Capture the cell that displays the provided text and extract its (x, y) central coordinate. 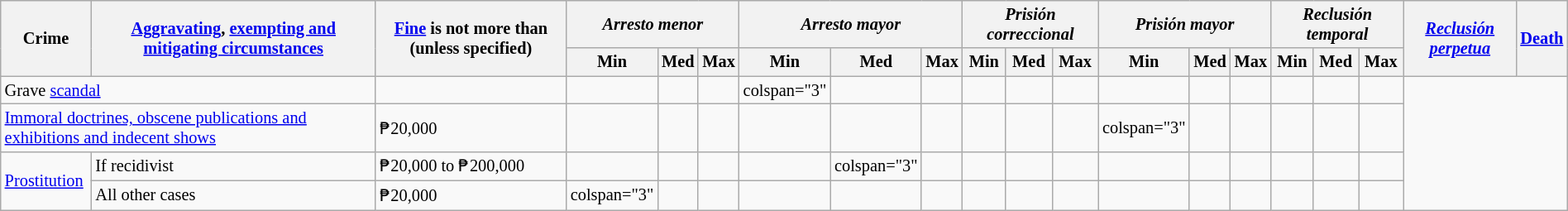
Prisión mayor (1184, 24)
Grave scandal (189, 90)
Reclusión perpetua (1460, 38)
If recidivist (233, 165)
Immoral doctrines, obscene publications and exhibitions and indecent shows (189, 127)
Aggravating, exempting and mitigating circumstances (233, 38)
Prostitution (46, 180)
Crime (46, 38)
Prisión correccional (1030, 24)
Arresto menor (653, 24)
Fine is not more than (unless specified) (471, 38)
Reclusión temporal (1337, 24)
All other cases (233, 195)
Death (1542, 38)
Arresto mayor (851, 24)
₱20,000 to ₱200,000 (471, 165)
